Output the (X, Y) coordinate of the center of the cell containing the given text.  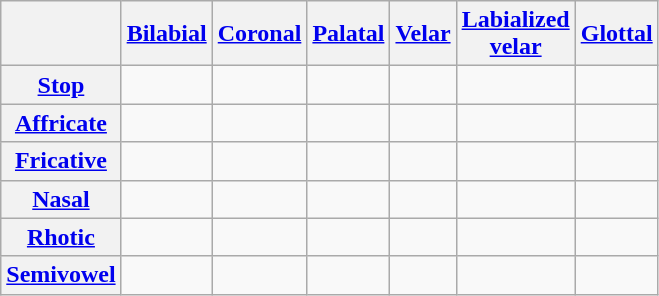
Labializedvelar (516, 34)
Glottal (616, 34)
Nasal (61, 199)
Affricate (61, 123)
Semivowel (61, 275)
Stop (61, 85)
Coronal (260, 34)
Rhotic (61, 237)
Bilabial (166, 34)
Palatal (348, 34)
Velar (423, 34)
Fricative (61, 161)
